For the text-containing cell, return its midpoint in (x, y) coordinate format. 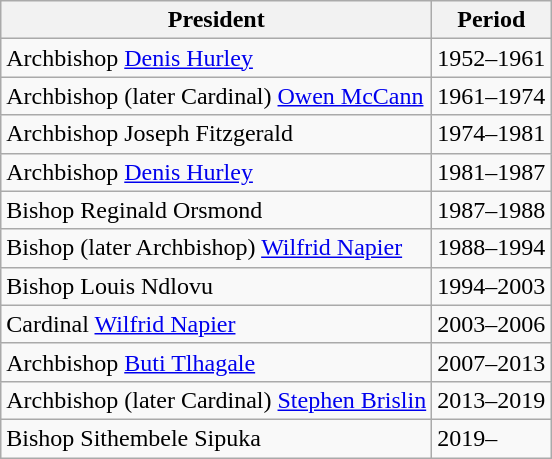
2019– (492, 438)
2007–2013 (492, 362)
2013–2019 (492, 400)
Archbishop (later Cardinal) Stephen Brislin (216, 400)
Bishop (later Archbishop) Wilfrid Napier (216, 248)
Period (492, 20)
Cardinal Wilfrid Napier (216, 324)
2003–2006 (492, 324)
1994–2003 (492, 286)
1952–1961 (492, 58)
1974–1981 (492, 134)
1988–1994 (492, 248)
Archbishop Buti Tlhagale (216, 362)
President (216, 20)
1961–1974 (492, 96)
Archbishop (later Cardinal) Owen McCann (216, 96)
Bishop Louis Ndlovu (216, 286)
Bishop Sithembele Sipuka (216, 438)
Archbishop Joseph Fitzgerald (216, 134)
1981–1987 (492, 172)
1987–1988 (492, 210)
Bishop Reginald Orsmond (216, 210)
